Detect which cell encompasses the target text, then output its (x, y) center coordinate. 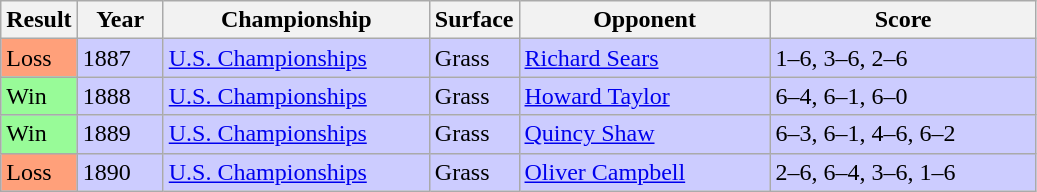
1–6, 3–6, 2–6 (903, 58)
2–6, 6–4, 3–6, 1–6 (903, 172)
1890 (120, 172)
1889 (120, 134)
1887 (120, 58)
Year (120, 20)
Surface (474, 20)
Opponent (644, 20)
1888 (120, 96)
Championship (296, 20)
Richard Sears (644, 58)
6–3, 6–1, 4–6, 6–2 (903, 134)
Oliver Campbell (644, 172)
Result (39, 20)
Howard Taylor (644, 96)
Score (903, 20)
6–4, 6–1, 6–0 (903, 96)
Quincy Shaw (644, 134)
